For the text-containing cell, return its midpoint in (X, Y) coordinate format. 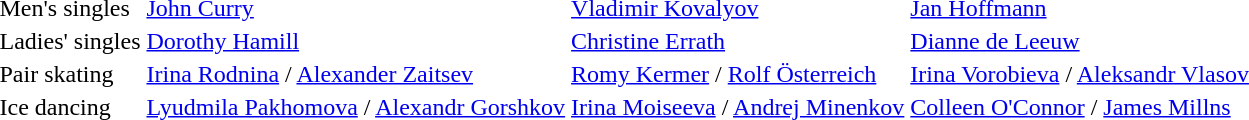
Irina Rodnina / Alexander Zaitsev (356, 74)
Dorothy Hamill (356, 41)
Christine Errath (738, 41)
Romy Kermer / Rolf Österreich (738, 74)
